Determine the [X, Y] coordinate at the center of the cell enclosing the given text.  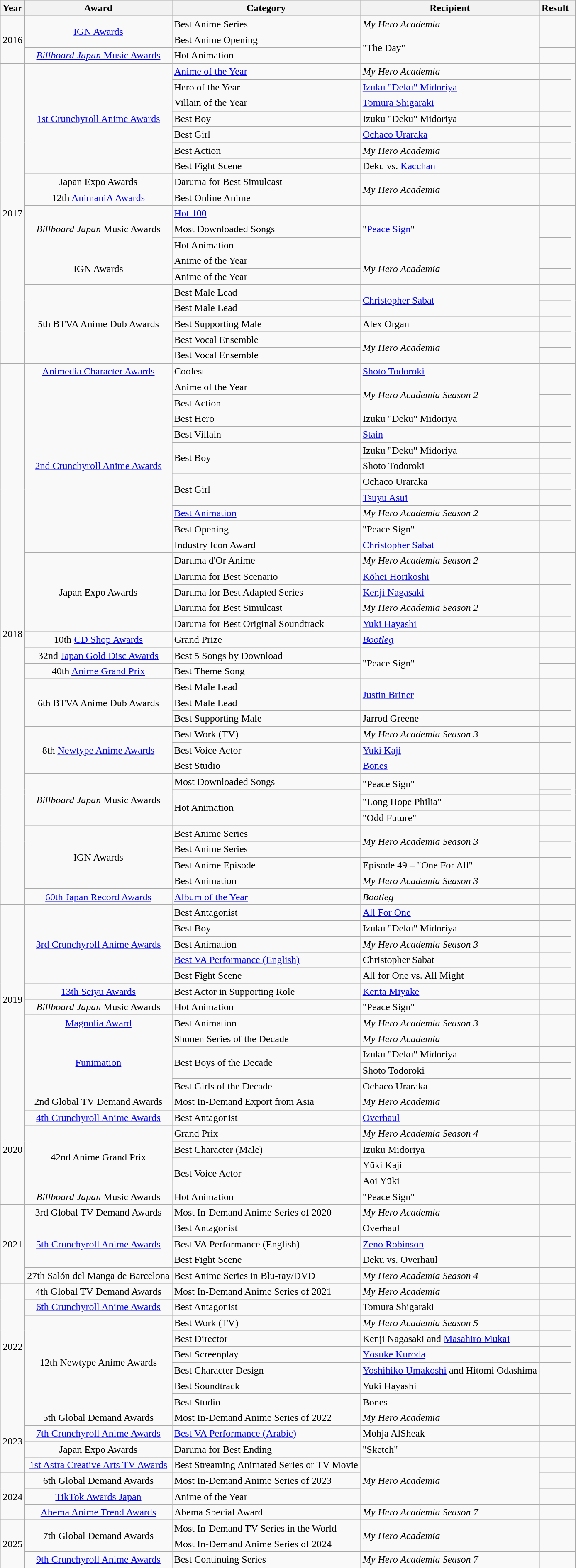
Abema Special Award [266, 1512]
Deku vs. Kacchan [450, 166]
Kenta Miyake [450, 992]
Daruma for Best Scenario [266, 576]
27th Salón del Manga de Barcelona [98, 1276]
Shonen Series of the Decade [266, 1039]
42nd Anime Grand Prix [98, 1157]
5th Crunchyroll Anime Awards [98, 1244]
Best Director [266, 1339]
6th BTVA Anime Dub Awards [98, 703]
Industry Icon Award [266, 545]
Best Anime Episode [266, 865]
Mohja AlSheak [450, 1433]
2018 [12, 634]
Most In-Demand Anime Series of 2024 [266, 1544]
6th Global Demand Awards [98, 1481]
Award [98, 8]
13th Seiyu Awards [98, 992]
Best Anime Opening [266, 40]
Most In-Demand Export from Asia [266, 1102]
Best Continuing Series [266, 1560]
Zeno Robinson [450, 1244]
12th AnimaniA Awards [98, 198]
2019 [12, 999]
6th Crunchyroll Anime Awards [98, 1307]
60th Japan Record Awards [98, 897]
"Sketch" [450, 1449]
Tsuyu Asui [450, 498]
Daruma for Best Original Soundtrack [266, 624]
1st Crunchyroll Anime Awards [98, 119]
Yoshihiko Umakoshi and Hitomi Odashima [450, 1370]
Animedia Character Awards [98, 371]
Daruma d'Or Anime [266, 561]
2023 [12, 1441]
Best Character (Male) [266, 1149]
Best Boys of the Decade [266, 1062]
2nd Global TV Demand Awards [98, 1102]
10th CD Shop Awards [98, 639]
TikTok Awards Japan [98, 1497]
2025 [12, 1544]
My Hero Academia Season 5 [450, 1323]
Best Anime Series in Blu-ray/DVD [266, 1276]
2016 [12, 40]
Abema Anime Trend Awards [98, 1512]
Most In-Demand Anime Series of 2023 [266, 1481]
9th Crunchyroll Anime Awards [98, 1560]
All for One vs. All Might [450, 976]
Episode 49 – "One For All" [450, 865]
Stain [450, 434]
4th Crunchyroll Anime Awards [98, 1118]
"The Day" [450, 48]
Most In-Demand Anime Series of 2022 [266, 1417]
5th Global Demand Awards [98, 1417]
1st Astra Creative Arts TV Awards [98, 1465]
Funimation [98, 1062]
Alex Organ [450, 324]
Best Screenplay [266, 1354]
2022 [12, 1347]
Best Actor in Supporting Role [266, 992]
Best Character Design [266, 1370]
32nd Japan Gold Disc Awards [98, 655]
Deku vs. Overhaul [450, 1260]
5th BTVA Anime Dub Awards [98, 324]
Most In-Demand Anime Series of 2020 [266, 1213]
Daruma for Best Ending [266, 1449]
40th Anime Grand Prix [98, 671]
Best Online Anime [266, 198]
Best Hero [266, 418]
Best Soundtrack [266, 1386]
Album of the Year [266, 897]
All For One [450, 912]
Best Theme Song [266, 671]
7th Global Demand Awards [98, 1536]
Best Opening [266, 529]
Best Girls of the Decade [266, 1086]
Recipient [450, 8]
8th Newtype Anime Awards [98, 750]
Aoi Yūki [450, 1181]
Grand Prix [266, 1133]
2024 [12, 1497]
Hero of the Year [266, 87]
Best Streaming Animated Series or TV Movie [266, 1465]
Daruma for Best Adapted Series [266, 592]
Most In-Demand TV Series in the World [266, 1528]
Most In-Demand Anime Series of 2021 [266, 1291]
Best VA Performance (Arabic) [266, 1433]
Category [266, 8]
Coolest [266, 371]
Kenji Nagasaki [450, 592]
2nd Crunchyroll Anime Awards [98, 466]
12th Newtype Anime Awards [98, 1362]
Justin Briner [450, 695]
4th Global TV Demand Awards [98, 1291]
3rd Global TV Demand Awards [98, 1213]
2017 [12, 213]
Best Villain [266, 434]
"Long Hope Philia" [450, 802]
Villain of the Year [266, 103]
Yūki Kaji [450, 1165]
Kōhei Horikoshi [450, 576]
7th Crunchyroll Anime Awards [98, 1433]
Jarrod Greene [450, 719]
2020 [12, 1149]
Best 5 Songs by Download [266, 655]
3rd Crunchyroll Anime Awards [98, 944]
Year [12, 8]
Yuki Kaji [450, 750]
Magnolia Award [98, 1023]
Result [555, 8]
Hot 100 [266, 214]
Izuku Midoriya [450, 1149]
"Odd Future" [450, 818]
Grand Prize [266, 639]
Kenji Nagasaki and Masahiro Mukai [450, 1339]
2021 [12, 1244]
Yōsuke Kuroda [450, 1354]
